Output the (x, y) coordinate of the center of the cell containing the given text.  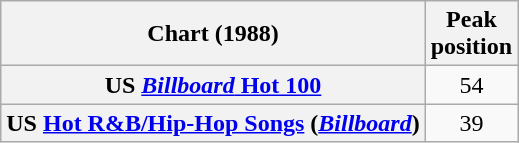
Chart (1988) (213, 34)
Peakposition (471, 34)
US Billboard Hot 100 (213, 85)
US Hot R&B/Hip-Hop Songs (Billboard) (213, 123)
39 (471, 123)
54 (471, 85)
